Return (x, y) of the center of cell containing provided text 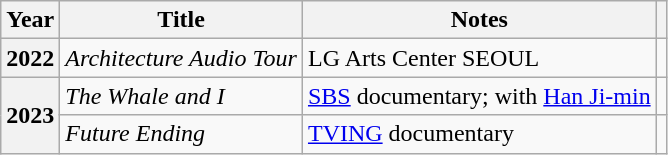
SBS documentary; with Han Ji-min (479, 96)
2023 (30, 115)
TVING documentary (479, 134)
Title (182, 20)
Architecture Audio Tour (182, 58)
LG Arts Center SEOUL (479, 58)
The Whale and I (182, 96)
Notes (479, 20)
Year (30, 20)
2022 (30, 58)
Future Ending (182, 134)
